From the cell containing the given text, extract its center point as (x, y) coordinate. 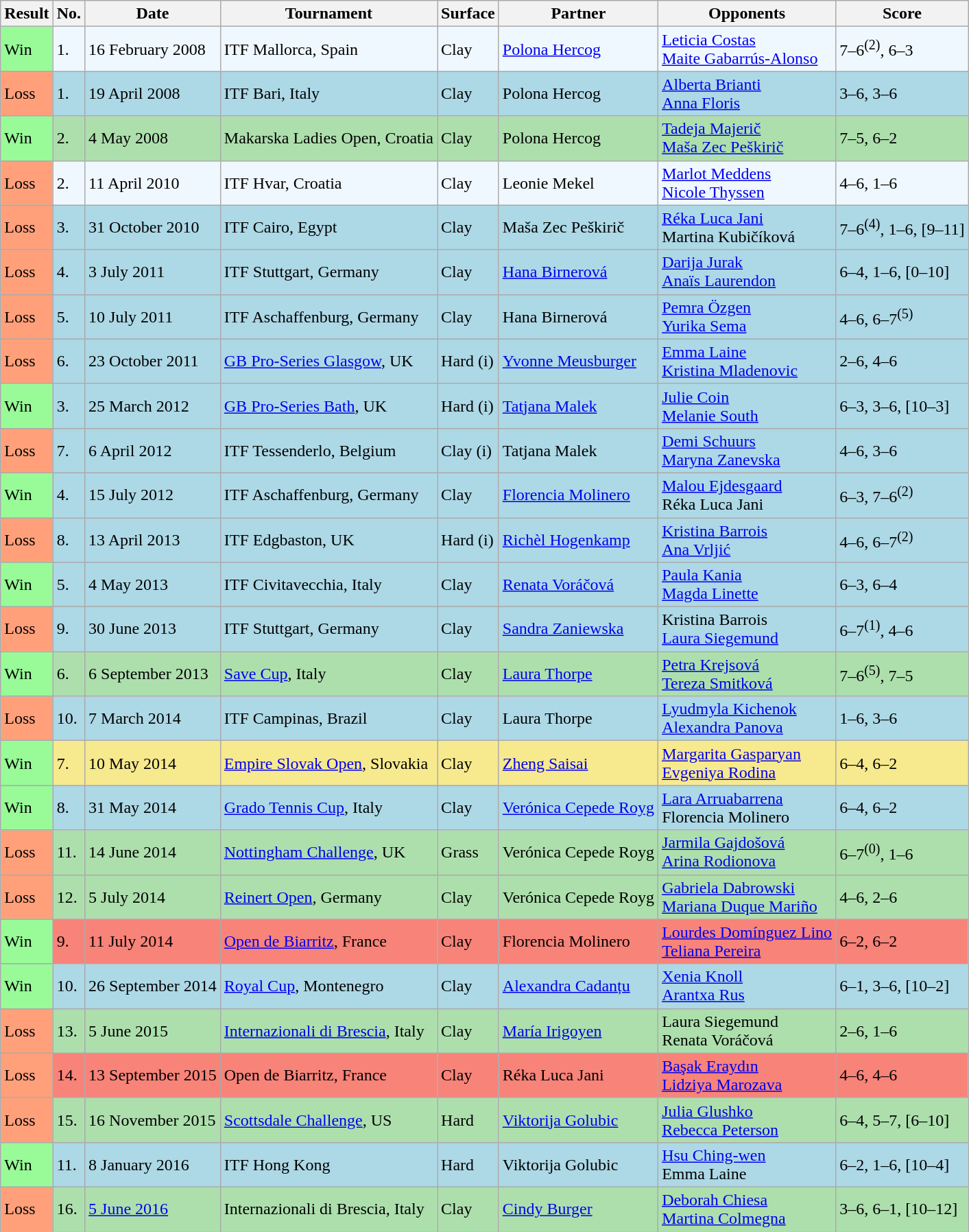
Leonie Mekel (578, 182)
ITF Edgbaston, UK (328, 539)
6–7(1), 4–6 (902, 630)
Save Cup, Italy (328, 674)
Réka Luca Jani (578, 1076)
1–6, 3–6 (902, 719)
6–3, 6–4 (902, 584)
ITF Mallorca, Spain (328, 49)
23 October 2011 (153, 361)
Richèl Hogenkamp (578, 539)
3 July 2011 (153, 272)
Deborah Chiesa Martina Colmegna (747, 1209)
No. (69, 14)
5 June 2016 (153, 1209)
Result (27, 14)
19 April 2008 (153, 93)
Xenia Knoll Arantxa Rus (747, 986)
6–1, 3–6, [10–2] (902, 986)
Pemra Özgen Yurika Sema (747, 317)
4–6, 1–6 (902, 182)
16 February 2008 (153, 49)
16 November 2015 (153, 1120)
25 March 2012 (153, 406)
10 May 2014 (153, 763)
6–2, 6–2 (902, 941)
GB Pro-Series Glasgow, UK (328, 361)
ITF Cairo, Egypt (328, 228)
11 April 2010 (153, 182)
Date (153, 14)
Réka Luca Jani Martina Kubičíková (747, 228)
Yvonne Meusburger (578, 361)
Royal Cup, Montenegro (328, 986)
Leticia Costas Maite Gabarrús-Alonso (747, 49)
Gabriela Dabrowski Mariana Duque Mariño (747, 897)
Başak Eraydın Lidziya Marozava (747, 1076)
Hsu Ching-wen Emma Laine (747, 1165)
ITF Tessenderlo, Belgium (328, 450)
2–6, 1–6 (902, 1030)
Surface (468, 14)
ITF Civitavecchia, Italy (328, 584)
Nottingham Challenge, UK (328, 852)
16. (69, 1209)
6–7(0), 1–6 (902, 852)
Julia Glushko Rebecca Peterson (747, 1120)
Makarska Ladies Open, Croatia (328, 139)
Julie Coin Melanie South (747, 406)
6–4, 1–6, [0–10] (902, 272)
Lyudmyla Kichenok Alexandra Panova (747, 719)
14 June 2014 (153, 852)
15 July 2012 (153, 495)
6 April 2012 (153, 450)
7–5, 6–2 (902, 139)
Malou Ejdesgaard Réka Luca Jani (747, 495)
Alexandra Cadanțu (578, 986)
Margarita Gasparyan Evgeniya Rodina (747, 763)
Renata Voráčová (578, 584)
5 June 2015 (153, 1030)
2–6, 4–6 (902, 361)
Paula Kania Magda Linette (747, 584)
Marlot Meddens Nicole Thyssen (747, 182)
Grass (468, 852)
13. (69, 1030)
Cindy Burger (578, 1209)
26 September 2014 (153, 986)
4 May 2008 (153, 139)
Grado Tennis Cup, Italy (328, 808)
31 May 2014 (153, 808)
13 April 2013 (153, 539)
7–6(5), 7–5 (902, 674)
Maša Zec Peškirič (578, 228)
Emma Laine Kristina Mladenovic (747, 361)
Lourdes Domínguez Lino Teliana Pereira (747, 941)
ITF Campinas, Brazil (328, 719)
5 July 2014 (153, 897)
4–6, 2–6 (902, 897)
Darija Jurak Anaïs Laurendon (747, 272)
Laura Siegemund Renata Voráčová (747, 1030)
Scottsdale Challenge, US (328, 1120)
12. (69, 897)
ITF Bari, Italy (328, 93)
Zheng Saisai (578, 763)
30 June 2013 (153, 630)
3–6, 6–1, [10–12] (902, 1209)
3–6, 3–6 (902, 93)
Alberta Brianti Anna Floris (747, 93)
6–4, 5–7, [6–10] (902, 1120)
ITF Hong Kong (328, 1165)
4–6, 6–7(5) (902, 317)
GB Pro-Series Bath, UK (328, 406)
Clay (i) (468, 450)
7–6(2), 6–3 (902, 49)
Demi Schuurs Maryna Zanevska (747, 450)
4–6, 6–7(2) (902, 539)
Sandra Zaniewska (578, 630)
15. (69, 1120)
6 September 2013 (153, 674)
11 July 2014 (153, 941)
31 October 2010 (153, 228)
Lara Arruabarrena Florencia Molinero (747, 808)
4 May 2013 (153, 584)
6–3, 7–6(2) (902, 495)
13 September 2015 (153, 1076)
Tournament (328, 14)
14. (69, 1076)
Opponents (747, 14)
Petra Krejsová Tereza Smitková (747, 674)
6–3, 3–6, [10–3] (902, 406)
Tadeja Majerič Maša Zec Peškirič (747, 139)
8 January 2016 (153, 1165)
4–6, 4–6 (902, 1076)
Reinert Open, Germany (328, 897)
Jarmila Gajdošová Arina Rodionova (747, 852)
4–6, 3–6 (902, 450)
Partner (578, 14)
María Irigoyen (578, 1030)
Empire Slovak Open, Slovakia (328, 763)
7 March 2014 (153, 719)
10 July 2011 (153, 317)
Kristina Barrois Ana Vrljić (747, 539)
Kristina Barrois Laura Siegemund (747, 630)
7–6(4), 1–6, [9–11] (902, 228)
ITF Hvar, Croatia (328, 182)
6–2, 1–6, [10–4] (902, 1165)
Score (902, 14)
